For the text-containing cell, return its midpoint in (x, y) coordinate format. 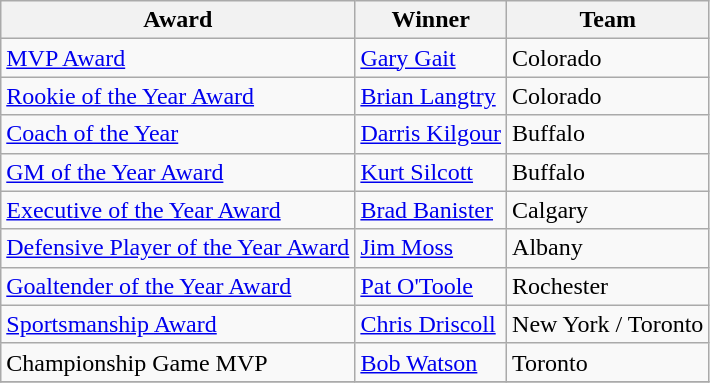
Brad Banister (431, 210)
Goaltender of the Year Award (178, 286)
New York / Toronto (608, 324)
Coach of the Year (178, 134)
Winner (431, 20)
Championship Game MVP (178, 362)
Kurt Silcott (431, 172)
Toronto (608, 362)
Sportsmanship Award (178, 324)
Albany (608, 248)
GM of the Year Award (178, 172)
Jim Moss (431, 248)
Brian Langtry (431, 96)
Darris Kilgour (431, 134)
Team (608, 20)
Executive of the Year Award (178, 210)
Calgary (608, 210)
Rochester (608, 286)
Defensive Player of the Year Award (178, 248)
MVP Award (178, 58)
Award (178, 20)
Chris Driscoll (431, 324)
Rookie of the Year Award (178, 96)
Pat O'Toole (431, 286)
Gary Gait (431, 58)
Bob Watson (431, 362)
